Capture the cell that displays the provided text and extract its [x, y] central coordinate. 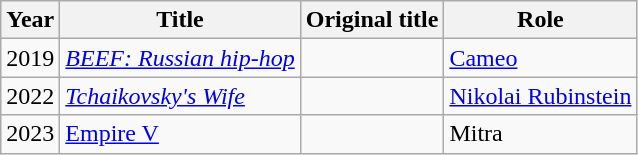
Cameo [540, 58]
Title [180, 20]
2019 [30, 58]
Year [30, 20]
2022 [30, 96]
Nikolai Rubinstein [540, 96]
BEEF: Russian hip-hop [180, 58]
Original title [372, 20]
Empire V [180, 134]
Tchaikovsky's Wife [180, 96]
Mitra [540, 134]
Role [540, 20]
2023 [30, 134]
